Determine the [x, y] coordinate at the center of the cell enclosing the given text.  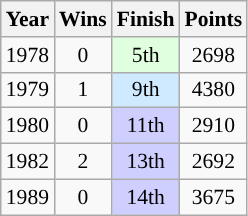
5th [146, 55]
Wins [83, 19]
Finish [146, 19]
1982 [28, 162]
2910 [214, 126]
13th [146, 162]
2 [83, 162]
1979 [28, 90]
11th [146, 126]
3675 [214, 197]
14th [146, 197]
Year [28, 19]
Points [214, 19]
2698 [214, 55]
2692 [214, 162]
1 [83, 90]
1978 [28, 55]
1980 [28, 126]
1989 [28, 197]
4380 [214, 90]
9th [146, 90]
